Determine the (x, y) coordinate at the center of the cell enclosing the given text.  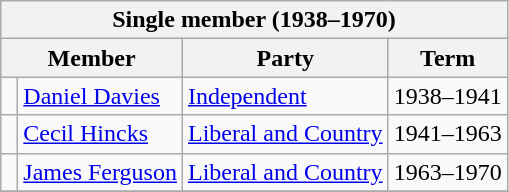
Term (448, 58)
Independent (285, 96)
Member (92, 58)
James Ferguson (100, 172)
1963–1970 (448, 172)
Cecil Hincks (100, 134)
Party (285, 58)
1938–1941 (448, 96)
Single member (1938–1970) (254, 20)
Daniel Davies (100, 96)
1941–1963 (448, 134)
